From the cell containing the given text, extract its center point as (X, Y) coordinate. 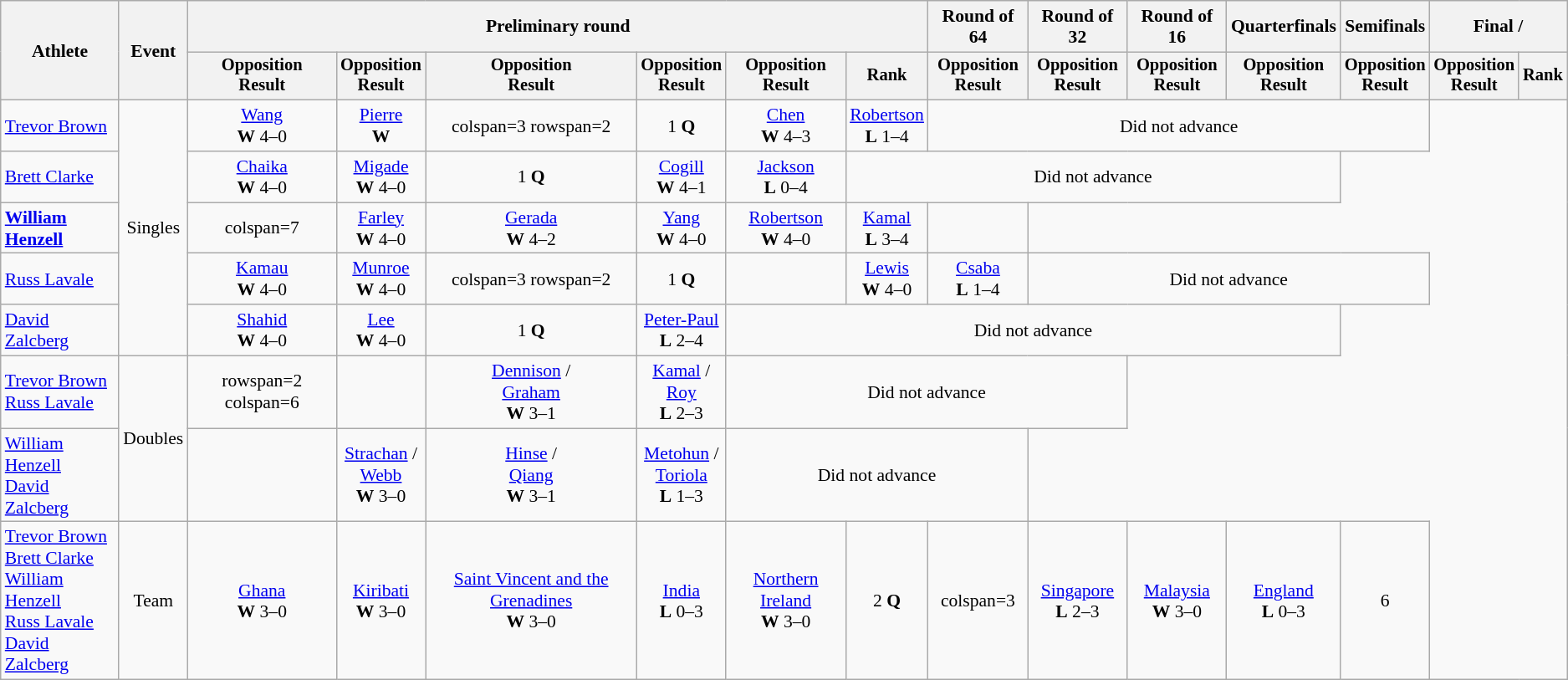
Quarterfinals (1284, 27)
LeeW 4–0 (381, 330)
Ghana W 3–0 (262, 601)
Round of 16 (1177, 27)
PierreW (381, 125)
Dennison / Graham W 3–1 (532, 393)
Trevor BrownBrett ClarkeWilliam HenzellRuss LavaleDavid Zalcberg (60, 601)
FarleyW 4–0 (381, 228)
England L 0–3 (1284, 601)
2 Q (886, 601)
Trevor Brown (60, 125)
Kamal /RoyL 2–3 (682, 393)
Event (153, 50)
colspan=7 (262, 228)
Peter-PaulL 2–4 (682, 330)
6 (1385, 601)
Semifinals (1385, 27)
William Henzell (60, 228)
Russ Lavale (60, 279)
William HenzellDavid Zalcberg (60, 475)
Round of 32 (1077, 27)
Preliminary round (558, 27)
YangW 4–0 (682, 228)
Singapore L 2–3 (1077, 601)
KamalL 3–4 (886, 228)
Round of 64 (978, 27)
Northern Ireland W 3–0 (786, 601)
rowspan=2 colspan=6 (262, 393)
ChenW 4–3 (786, 125)
CsabaL 1–4 (978, 279)
RobertsonL 1–4 (886, 125)
India L 0–3 (682, 601)
Final / (1498, 27)
ShahidW 4–0 (262, 330)
colspan=3 (978, 601)
MigadeW 4–0 (381, 177)
LewisW 4–0 (886, 279)
Kiribati W 3–0 (381, 601)
WangW 4–0 (262, 125)
Malaysia W 3–0 (1177, 601)
Singles (153, 228)
Trevor BrownRuss Lavale (60, 393)
ChaikaW 4–0 (262, 177)
Doubles (153, 440)
CogillW 4–1 (682, 177)
MunroeW 4–0 (381, 279)
GeradaW 4–2 (532, 228)
KamauW 4–0 (262, 279)
Metohun / Toriola L 1–3 (682, 475)
David Zalcberg (60, 330)
Hinse /Qiang W 3–1 (532, 475)
RobertsonW 4–0 (786, 228)
Brett Clarke (60, 177)
Athlete (60, 50)
JacksonL 0–4 (786, 177)
Team (153, 601)
Saint Vincent and the Grenadines W 3–0 (532, 601)
Strachan / WebbW 3–0 (381, 475)
